Extract the [x, y] coordinate from the center of the cell holding the provided text.  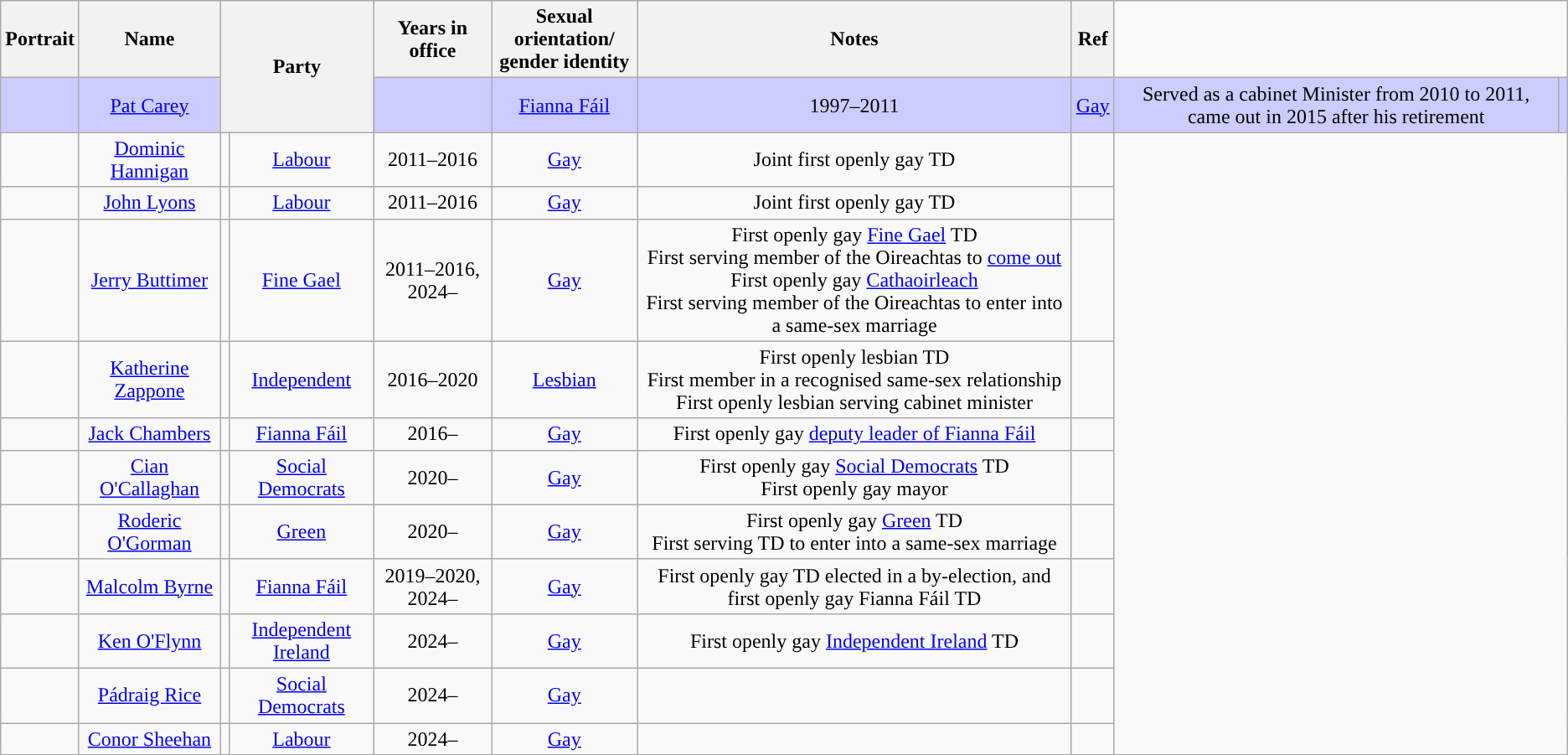
Jack Chambers [149, 434]
First openly gay TD elected in a by-election, and first openly gay Fianna Fáil TD [854, 587]
Portrait [40, 39]
John Lyons [149, 203]
Years in office [432, 39]
Katherine Zappone [149, 380]
First openly gay Social Democrats TDFirst openly gay mayor [854, 478]
Party [297, 67]
Green [302, 531]
2011–2016, 2024– [432, 280]
Fine Gael [302, 280]
Dominic Hannigan [149, 159]
Independent Ireland [302, 640]
First openly lesbian TDFirst member in a recognised same-sex relationshipFirst openly lesbian serving cabinet minister [854, 380]
Pádraig Rice [149, 696]
First openly gay Green TDFirst serving TD to enter into a same-sex marriage [854, 531]
First openly gay deputy leader of Fianna Fáil [854, 434]
Name [149, 39]
Ken O'Flynn [149, 640]
2016– [432, 434]
Served as a cabinet Minister from 2010 to 2011, came out in 2015 after his retirement [1336, 106]
Conor Sheehan [149, 738]
Notes [854, 39]
Roderic O'Gorman [149, 531]
2016–2020 [432, 380]
1997–2011 [854, 106]
Jerry Buttimer [149, 280]
Ref [1092, 39]
Pat Carey [149, 106]
Cian O'Callaghan [149, 478]
First openly gay Independent Ireland TD [854, 640]
2019–2020, 2024– [432, 587]
Sexual orientation/gender identity [565, 39]
Malcolm Byrne [149, 587]
Lesbian [565, 380]
Independent [302, 380]
